Identify which cell holds the provided text, then report its [X, Y] central coordinate. 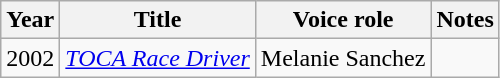
2002 [30, 58]
Notes [465, 20]
Year [30, 20]
Melanie Sanchez [343, 58]
Title [158, 20]
Voice role [343, 20]
TOCA Race Driver [158, 58]
